Capture the cell that displays the provided text and extract its [x, y] central coordinate. 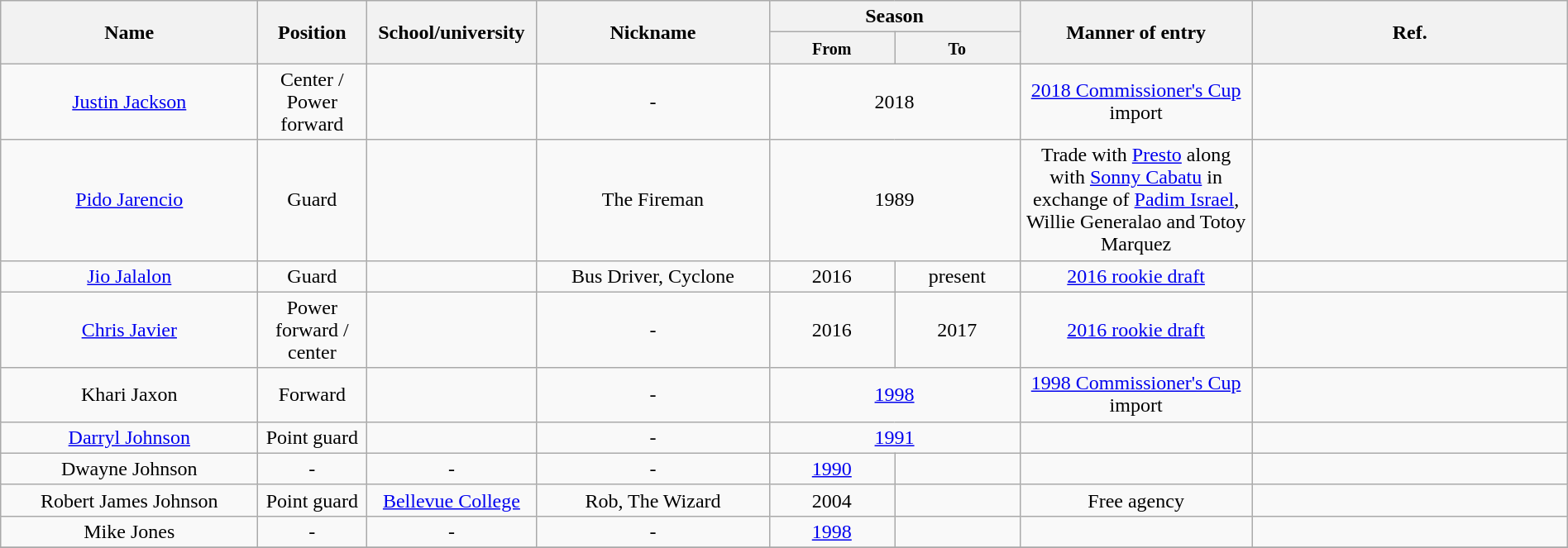
Mike Jones [129, 531]
1998 Commissioner's Cup import [1136, 395]
Trade with Presto along with Sonny Cabatu in exchange of Padim Israel, Willie Generalao and Totoy Marquez [1136, 200]
Season [895, 17]
1990 [832, 469]
2018 [895, 102]
Power forward / center [313, 330]
Jio Jalalon [129, 276]
1989 [895, 200]
2004 [832, 500]
Rob, The Wizard [653, 500]
Forward [313, 395]
2017 [958, 330]
Justin Jackson [129, 102]
Nickname [653, 32]
To [958, 48]
Khari Jaxon [129, 395]
1991 [895, 437]
Robert James Johnson [129, 500]
Bus Driver, Cyclone [653, 276]
From [832, 48]
School/university [452, 32]
Bellevue College [452, 500]
Darryl Johnson [129, 437]
Pido Jarencio [129, 200]
Position [313, 32]
Manner of entry [1136, 32]
present [958, 276]
2018 Commissioner's Cup import [1136, 102]
Chris Javier [129, 330]
Name [129, 32]
Ref. [1409, 32]
Center / Power forward [313, 102]
Free agency [1136, 500]
Dwayne Johnson [129, 469]
The Fireman [653, 200]
